Scan for the cell matching the given text and deliver its (X, Y) coordinate at center. 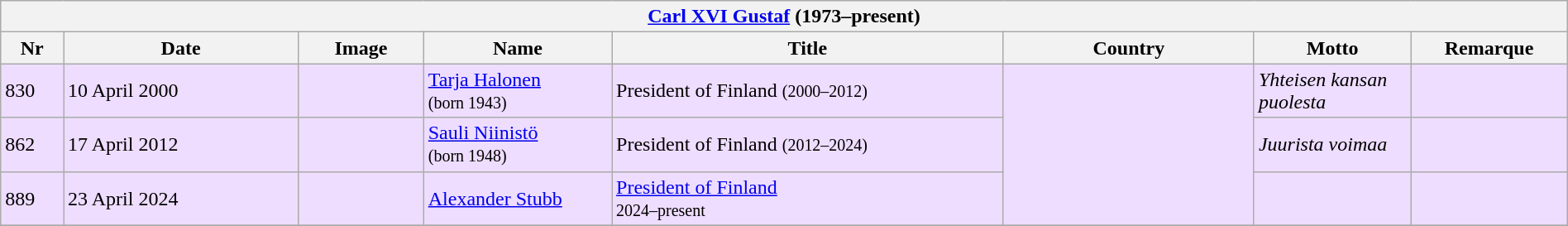
23 April 2024 (181, 199)
Yhteisen kansan puolesta (1331, 91)
President of Finland 2024–present (808, 199)
889 (32, 199)
Remarque (1489, 48)
17 April 2012 (181, 144)
Alexander Stubb (518, 199)
Date (181, 48)
10 April 2000 (181, 91)
Country (1128, 48)
Tarja Halonen(born 1943) (518, 91)
Nr (32, 48)
Name (518, 48)
Juurista voimaa (1331, 144)
President of Finland (2000–2012) (808, 91)
862 (32, 144)
Title (808, 48)
Motto (1331, 48)
Sauli Niinistö(born 1948) (518, 144)
Image (361, 48)
830 (32, 91)
President of Finland (2012–2024) (808, 144)
Carl XVI Gustaf (1973–present) (784, 17)
